Scan for the cell matching the given text and deliver its [X, Y] coordinate at center. 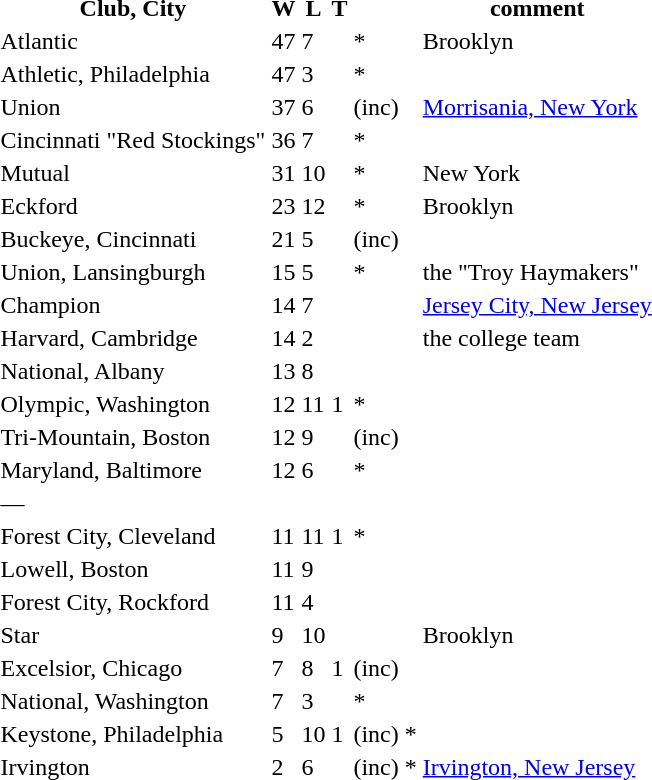
2 [314, 338]
36 [284, 140]
13 [284, 371]
(inc) * [385, 734]
31 [284, 173]
23 [284, 206]
15 [284, 272]
4 [314, 602]
21 [284, 239]
37 [284, 107]
